Determine the (x, y) coordinate at the center of the cell enclosing the given text.  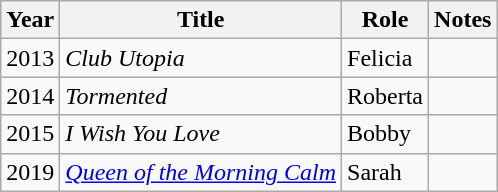
Notes (463, 20)
Tormented (201, 96)
Queen of the Morning Calm (201, 172)
Title (201, 20)
Roberta (386, 96)
2013 (30, 58)
2014 (30, 96)
Club Utopia (201, 58)
2019 (30, 172)
Felicia (386, 58)
Sarah (386, 172)
Role (386, 20)
2015 (30, 134)
Bobby (386, 134)
I Wish You Love (201, 134)
Year (30, 20)
